Pinpoint the cell where the given text exists, returning its (x, y) midpoint coordinate. 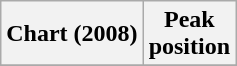
Chart (2008) (72, 34)
Peakposition (189, 34)
